Capture the cell that displays the provided text and extract its [x, y] central coordinate. 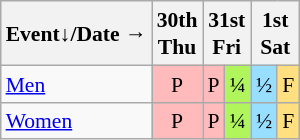
31stFri [226, 33]
30thThu [178, 33]
Women [76, 120]
Men [76, 84]
1stSat [275, 33]
Event↓/Date → [76, 33]
